Find where the given text appears and provide that cell's center as [x, y] coordinate. 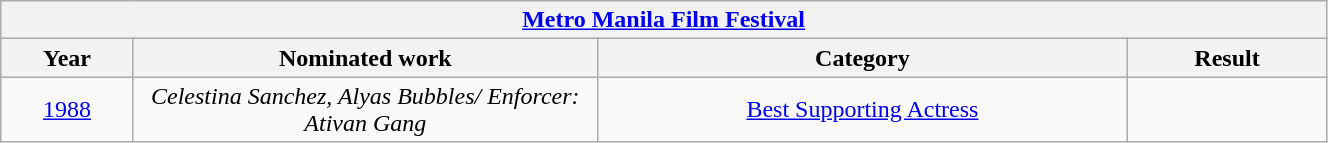
Result [1228, 58]
Best Supporting Actress [862, 110]
Celestina Sanchez, Alyas Bubbles/ Enforcer: Ativan Gang [365, 110]
Year [68, 58]
Nominated work [365, 58]
Category [862, 58]
1988 [68, 110]
Metro Manila Film Festival [664, 20]
